Pinpoint the cell where the given text exists, returning its (X, Y) midpoint coordinate. 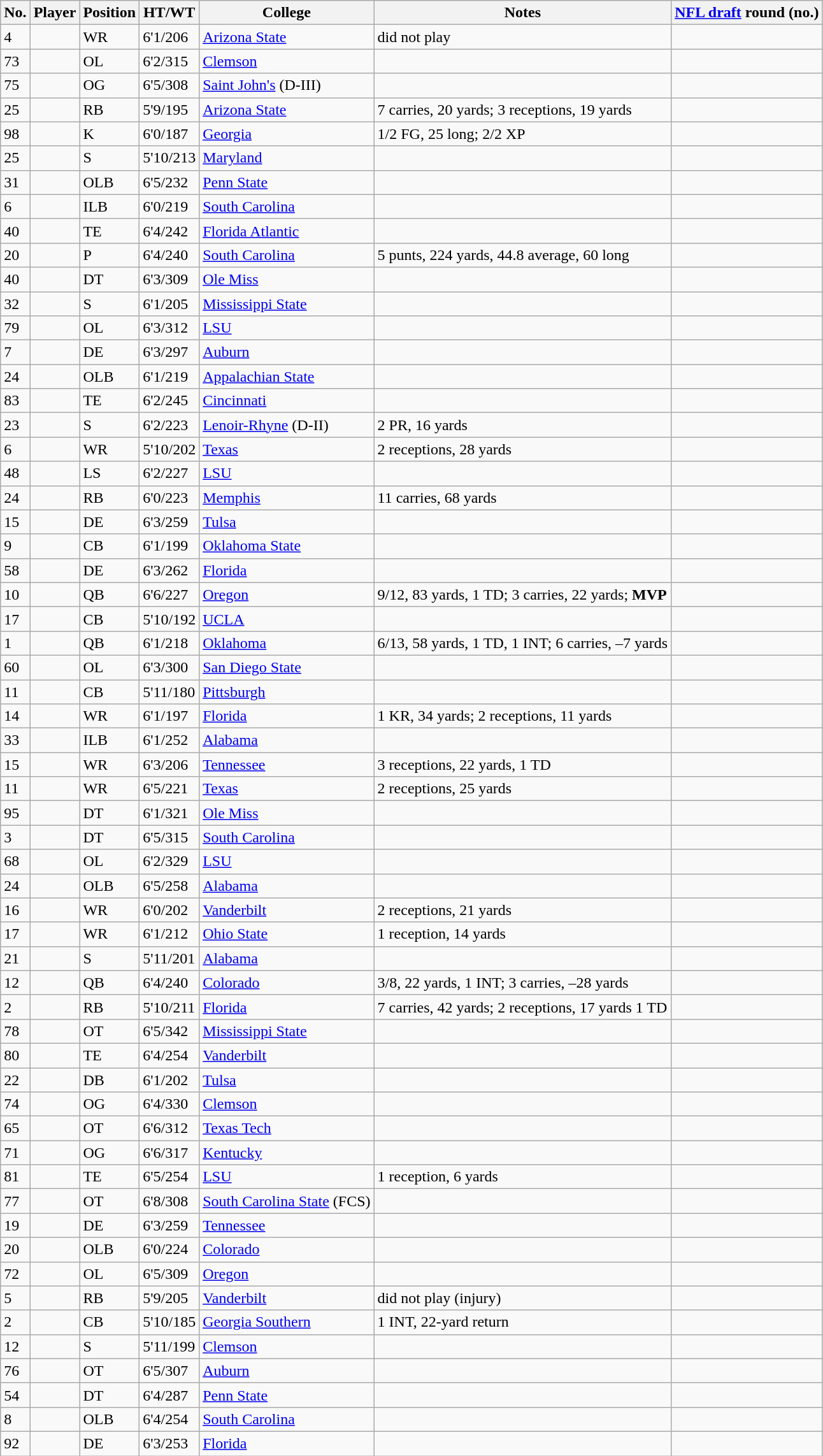
5'11/201 (169, 958)
P (110, 255)
6'0/187 (169, 134)
6'0/219 (169, 206)
6'4/287 (169, 1395)
6'3/253 (169, 1443)
16 (15, 910)
6'4/242 (169, 231)
San Diego State (287, 667)
6'3/309 (169, 279)
65 (15, 1128)
11 carries, 68 yards (522, 498)
6'1/321 (169, 813)
1 (15, 643)
6'8/308 (169, 1201)
6'1/197 (169, 716)
Georgia (287, 134)
98 (15, 134)
6'5/254 (169, 1177)
Kentucky (287, 1153)
22 (15, 1080)
Florida Atlantic (287, 231)
6'4/330 (169, 1104)
31 (15, 182)
5'10/192 (169, 619)
6'5/309 (169, 1274)
68 (15, 861)
DB (110, 1080)
Memphis (287, 498)
2 receptions, 21 yards (522, 910)
No. (15, 13)
2 PR, 16 yards (522, 425)
6'1/219 (169, 377)
6'5/315 (169, 837)
6'1/218 (169, 643)
Cincinnati (287, 401)
6'5/232 (169, 182)
Pittsburgh (287, 691)
Position (110, 13)
6'1/205 (169, 304)
6'5/258 (169, 886)
7 (15, 352)
81 (15, 1177)
58 (15, 570)
5'11/180 (169, 691)
2 receptions, 28 yards (522, 449)
6'2/227 (169, 473)
7 carries, 20 yards; 3 receptions, 19 yards (522, 110)
6'3/300 (169, 667)
6'6/312 (169, 1128)
32 (15, 304)
6'1/252 (169, 740)
6'5/307 (169, 1371)
did not play (injury) (522, 1298)
1 KR, 34 yards; 2 receptions, 11 yards (522, 716)
6'5/308 (169, 85)
HT/WT (169, 13)
6'2/315 (169, 61)
6'6/227 (169, 595)
3 receptions, 22 yards, 1 TD (522, 765)
did not play (522, 37)
80 (15, 1055)
6'2/329 (169, 861)
Maryland (287, 158)
6'0/202 (169, 910)
1 reception, 6 yards (522, 1177)
6'3/262 (169, 570)
Notes (522, 13)
5'9/205 (169, 1298)
6'5/221 (169, 789)
6'1/199 (169, 546)
3/8, 22 yards, 1 INT; 3 carries, –28 yards (522, 983)
73 (15, 61)
60 (15, 667)
10 (15, 595)
33 (15, 740)
Ohio State (287, 934)
Oklahoma (287, 643)
NFL draft round (no.) (747, 13)
5'10/211 (169, 1007)
75 (15, 85)
6'5/342 (169, 1031)
9 (15, 546)
6'1/206 (169, 37)
UCLA (287, 619)
1 reception, 14 yards (522, 934)
Appalachian State (287, 377)
6'3/206 (169, 765)
48 (15, 473)
6'1/212 (169, 934)
5'10/213 (169, 158)
92 (15, 1443)
6'3/297 (169, 352)
K (110, 134)
LS (110, 473)
Lenoir-Rhyne (D-II) (287, 425)
76 (15, 1371)
4 (15, 37)
5'10/202 (169, 449)
5'11/199 (169, 1346)
Georgia Southern (287, 1322)
College (287, 13)
6'3/312 (169, 328)
Texas Tech (287, 1128)
21 (15, 958)
14 (15, 716)
Saint John's (D-III) (287, 85)
6'0/223 (169, 498)
6'2/245 (169, 401)
1/2 FG, 25 long; 2/2 XP (522, 134)
South Carolina State (FCS) (287, 1201)
5 punts, 224 yards, 44.8 average, 60 long (522, 255)
95 (15, 813)
6'1/202 (169, 1080)
71 (15, 1153)
5'9/195 (169, 110)
9/12, 83 yards, 1 TD; 3 carries, 22 yards; MVP (522, 595)
Player (55, 13)
6'6/317 (169, 1153)
72 (15, 1274)
8 (15, 1419)
6'0/224 (169, 1250)
78 (15, 1031)
5 (15, 1298)
79 (15, 328)
5'10/185 (169, 1322)
83 (15, 401)
54 (15, 1395)
6/13, 58 yards, 1 TD, 1 INT; 6 carries, –7 yards (522, 643)
23 (15, 425)
Oklahoma State (287, 546)
1 INT, 22-yard return (522, 1322)
3 (15, 837)
19 (15, 1225)
74 (15, 1104)
7 carries, 42 yards; 2 receptions, 17 yards 1 TD (522, 1007)
2 receptions, 25 yards (522, 789)
77 (15, 1201)
6'2/223 (169, 425)
